Detect which cell encompasses the target text, then output its (x, y) center coordinate. 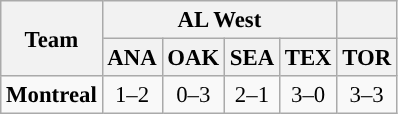
AL West (220, 20)
Team (52, 38)
TEX (308, 58)
3–0 (308, 95)
2–1 (252, 95)
ANA (132, 58)
TOR (367, 58)
0–3 (194, 95)
SEA (252, 58)
OAK (194, 58)
Montreal (52, 95)
3–3 (367, 95)
1–2 (132, 95)
